Provide the (x, y) coordinate of the cell's center where the given text is located.  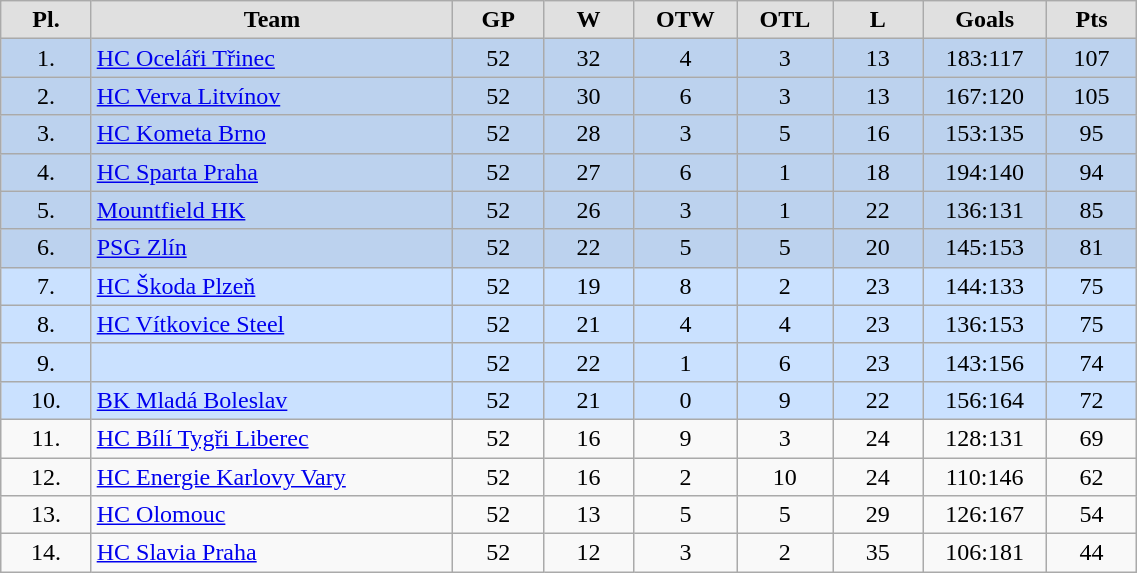
69 (1091, 438)
194:140 (984, 172)
W (588, 20)
85 (1091, 210)
74 (1091, 362)
32 (588, 58)
8. (46, 324)
136:131 (984, 210)
126:167 (984, 515)
81 (1091, 248)
HC Slavia Praha (272, 553)
128:131 (984, 438)
20 (878, 248)
4. (46, 172)
18 (878, 172)
8 (686, 286)
6. (46, 248)
3. (46, 134)
Pl. (46, 20)
HC Škoda Plzeň (272, 286)
156:164 (984, 400)
2. (46, 96)
L (878, 20)
HC Kometa Brno (272, 134)
PSG Zlín (272, 248)
HC Olomouc (272, 515)
7. (46, 286)
105 (1091, 96)
29 (878, 515)
19 (588, 286)
28 (588, 134)
153:135 (984, 134)
HC Oceláři Třinec (272, 58)
HC Energie Karlovy Vary (272, 477)
27 (588, 172)
26 (588, 210)
10. (46, 400)
5. (46, 210)
144:133 (984, 286)
107 (1091, 58)
11. (46, 438)
10 (784, 477)
1. (46, 58)
143:156 (984, 362)
Mountfield HK (272, 210)
0 (686, 400)
62 (1091, 477)
145:153 (984, 248)
HC Sparta Praha (272, 172)
Pts (1091, 20)
167:120 (984, 96)
12. (46, 477)
183:117 (984, 58)
14. (46, 553)
95 (1091, 134)
35 (878, 553)
12 (588, 553)
44 (1091, 553)
HC Bílí Tygři Liberec (272, 438)
OTW (686, 20)
BK Mladá Boleslav (272, 400)
136:153 (984, 324)
HC Verva Litvínov (272, 96)
106:181 (984, 553)
72 (1091, 400)
13. (46, 515)
94 (1091, 172)
110:146 (984, 477)
HC Vítkovice Steel (272, 324)
GP (498, 20)
9. (46, 362)
Goals (984, 20)
54 (1091, 515)
Team (272, 20)
OTL (784, 20)
30 (588, 96)
